Capture the cell that displays the provided text and extract its (X, Y) central coordinate. 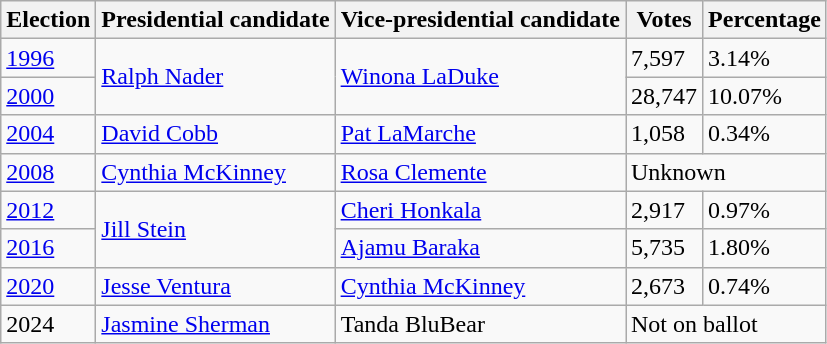
Not on ballot (726, 324)
Rosa Clemente (480, 172)
Tanda BluBear (480, 324)
Pat LaMarche (480, 134)
Unknown (726, 172)
Jasmine Sherman (216, 324)
7,597 (664, 58)
2,673 (664, 286)
3.14% (765, 58)
1,058 (664, 134)
Vice-presidential candidate (480, 20)
2000 (48, 96)
2004 (48, 134)
Votes (664, 20)
2008 (48, 172)
10.07% (765, 96)
Percentage (765, 20)
Ralph Nader (216, 77)
0.74% (765, 286)
1.80% (765, 248)
2024 (48, 324)
David Cobb (216, 134)
0.34% (765, 134)
Presidential candidate (216, 20)
5,735 (664, 248)
2,917 (664, 210)
28,747 (664, 96)
0.97% (765, 210)
Election (48, 20)
Cheri Honkala (480, 210)
2012 (48, 210)
Winona LaDuke (480, 77)
Ajamu Baraka (480, 248)
2020 (48, 286)
Jesse Ventura (216, 286)
1996 (48, 58)
Jill Stein (216, 229)
2016 (48, 248)
